Return the [X, Y] coordinate for the center point of the cell that contains the specified text.  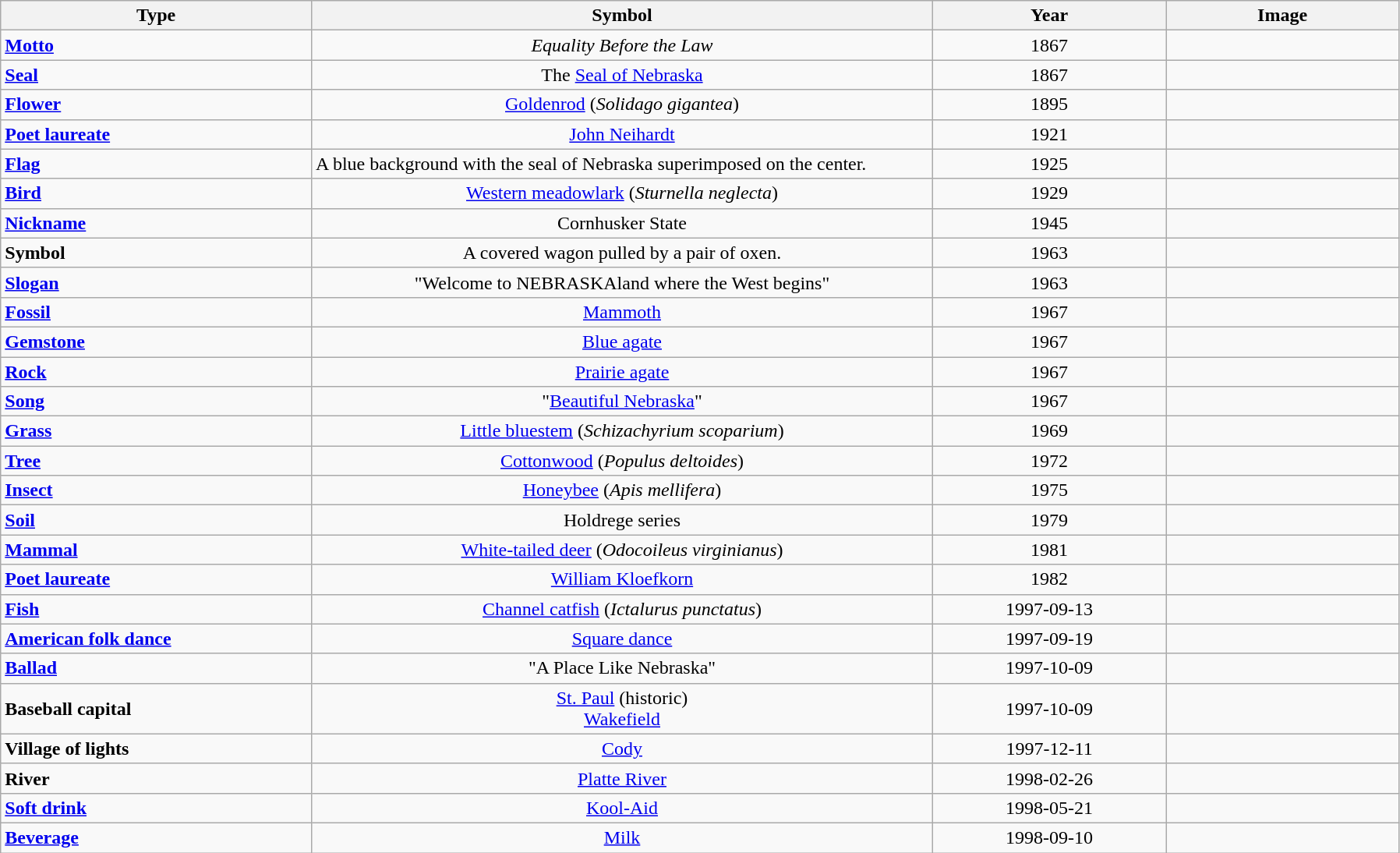
Blue agate [622, 342]
Cottonwood (Populus deltoides) [622, 461]
1997-09-19 [1049, 639]
Mammal [156, 550]
Little bluestem (Schizachyrium scoparium) [622, 431]
White-tailed deer (Odocoileus virginianus) [622, 550]
Channel catfish (Ictalurus punctatus) [622, 609]
1975 [1049, 490]
"Welcome to NEBRASKAland where the West begins" [622, 282]
Motto [156, 45]
Nickname [156, 223]
Beverage [156, 837]
Soil [156, 520]
Honeybee (Apis mellifera) [622, 490]
A covered wagon pulled by a pair of oxen. [622, 253]
1929 [1049, 193]
A blue background with the seal of Nebraska superimposed on the center. [622, 164]
Cody [622, 749]
1998-09-10 [1049, 837]
Prairie agate [622, 372]
Grass [156, 431]
1979 [1049, 520]
Song [156, 402]
1925 [1049, 164]
1921 [1049, 134]
Cornhusker State [622, 223]
Kool-Aid [622, 808]
1982 [1049, 579]
1945 [1049, 223]
Platte River [622, 778]
Tree [156, 461]
"Beautiful Nebraska" [622, 402]
Image [1283, 16]
American folk dance [156, 639]
River [156, 778]
1997-12-11 [1049, 749]
Milk [622, 837]
Flag [156, 164]
William Kloefkorn [622, 579]
Mammoth [622, 312]
Year [1049, 16]
Soft drink [156, 808]
Square dance [622, 639]
Holdrege series [622, 520]
Bird [156, 193]
Baseball capital [156, 708]
Western meadowlark (Sturnella neglecta) [622, 193]
Fossil [156, 312]
St. Paul (historic)Wakefield [622, 708]
The Seal of Nebraska [622, 75]
Rock [156, 372]
1997-09-13 [1049, 609]
Fish [156, 609]
1895 [1049, 104]
Slogan [156, 282]
Village of lights [156, 749]
1998-05-21 [1049, 808]
Flower [156, 104]
Goldenrod (Solidago gigantea) [622, 104]
1998-02-26 [1049, 778]
Ballad [156, 668]
1972 [1049, 461]
John Neihardt [622, 134]
Gemstone [156, 342]
Seal [156, 75]
"A Place Like Nebraska" [622, 668]
Equality Before the Law [622, 45]
1981 [1049, 550]
1969 [1049, 431]
Type [156, 16]
Insect [156, 490]
